Scan for the cell matching the given text and deliver its [x, y] coordinate at center. 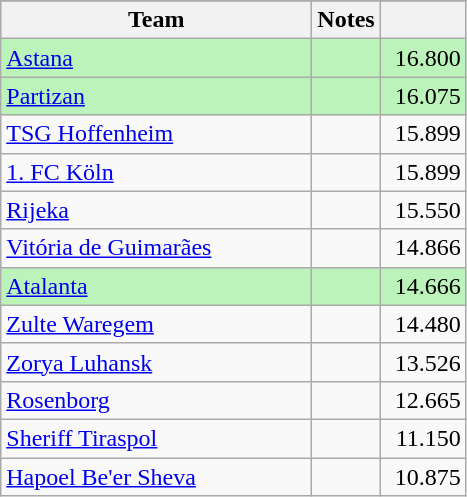
Team [156, 20]
Zulte Waregem [156, 324]
13.526 [423, 362]
12.665 [423, 400]
Partizan [156, 96]
10.875 [423, 477]
TSG Hoffenheim [156, 134]
Sheriff Tiraspol [156, 438]
Astana [156, 58]
Notes [346, 20]
11.150 [423, 438]
15.550 [423, 210]
1. FC Köln [156, 172]
Rijeka [156, 210]
Rosenborg [156, 400]
Vitória de Guimarães [156, 248]
14.480 [423, 324]
16.800 [423, 58]
Zorya Luhansk [156, 362]
16.075 [423, 96]
14.666 [423, 286]
Hapoel Be'er Sheva [156, 477]
Atalanta [156, 286]
14.866 [423, 248]
